Find where the given text appears and provide that cell's center as [x, y] coordinate. 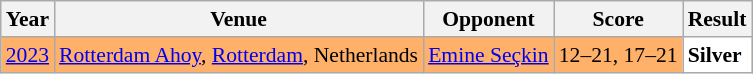
Silver [718, 55]
2023 [28, 55]
Score [618, 19]
Result [718, 19]
Rotterdam Ahoy, Rotterdam, Netherlands [238, 55]
Emine Seçkin [488, 55]
Opponent [488, 19]
12–21, 17–21 [618, 55]
Year [28, 19]
Venue [238, 19]
